For the text-containing cell, return its midpoint in (X, Y) coordinate format. 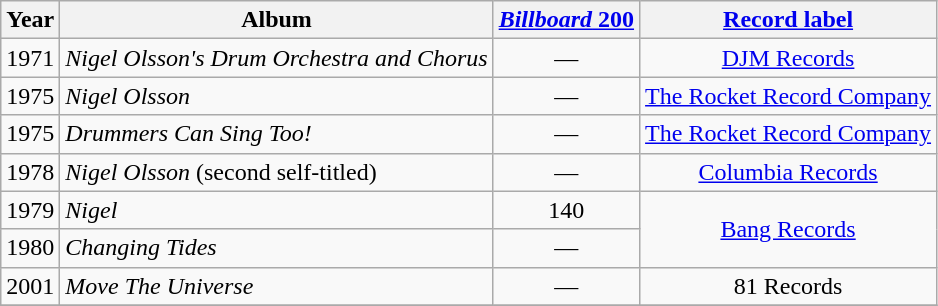
Record label (788, 20)
Changing Tides (276, 248)
Move The Universe (276, 286)
Nigel Olsson's Drum Orchestra and Chorus (276, 58)
Columbia Records (788, 172)
Nigel Olsson (second self-titled) (276, 172)
Billboard 200 (566, 20)
2001 (30, 286)
1979 (30, 210)
1971 (30, 58)
Album (276, 20)
140 (566, 210)
Nigel Olsson (276, 96)
DJM Records (788, 58)
81 Records (788, 286)
Bang Records (788, 229)
1978 (30, 172)
1980 (30, 248)
Drummers Can Sing Too! (276, 134)
Year (30, 20)
Nigel (276, 210)
